Capture the cell that displays the provided text and extract its [x, y] central coordinate. 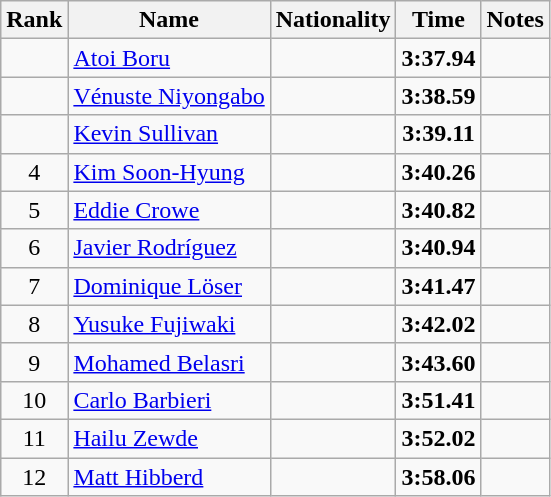
3:52.02 [438, 438]
Nationality [333, 20]
3:43.60 [438, 362]
9 [34, 362]
Vénuste Niyongabo [169, 96]
Name [169, 20]
Kim Soon-Hyung [169, 172]
3:41.47 [438, 286]
Carlo Barbieri [169, 400]
4 [34, 172]
3:58.06 [438, 477]
6 [34, 248]
Matt Hibberd [169, 477]
Hailu Zewde [169, 438]
3:40.26 [438, 172]
3:40.94 [438, 248]
Mohamed Belasri [169, 362]
Kevin Sullivan [169, 134]
8 [34, 324]
Time [438, 20]
3:37.94 [438, 58]
Javier Rodríguez [169, 248]
Atoi Boru [169, 58]
Eddie Crowe [169, 210]
Notes [515, 20]
5 [34, 210]
3:51.41 [438, 400]
Dominique Löser [169, 286]
Yusuke Fujiwaki [169, 324]
3:40.82 [438, 210]
3:39.11 [438, 134]
12 [34, 477]
10 [34, 400]
3:42.02 [438, 324]
3:38.59 [438, 96]
Rank [34, 20]
7 [34, 286]
11 [34, 438]
